Determine the (x, y) coordinate at the center of the cell enclosing the given text.  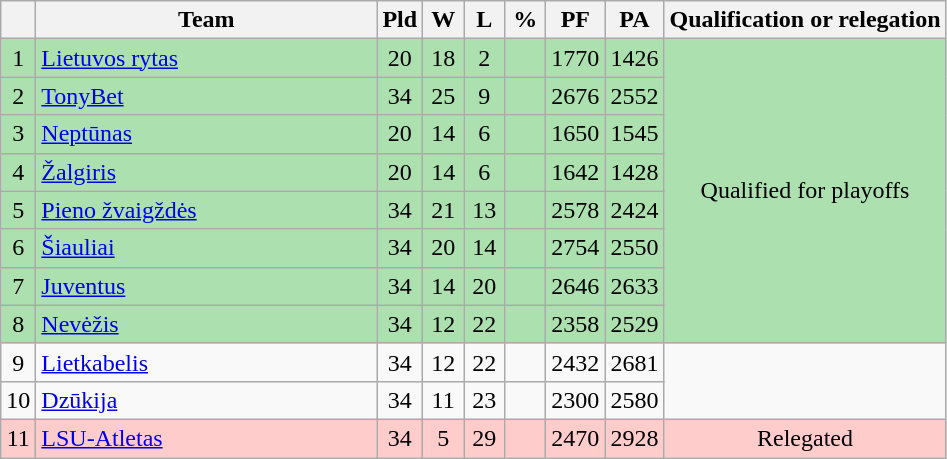
21 (444, 210)
1770 (576, 58)
3 (18, 134)
Nevėžis (206, 324)
8 (18, 324)
L (484, 20)
2358 (576, 324)
1642 (576, 172)
25 (444, 96)
10 (18, 400)
2928 (634, 438)
23 (484, 400)
TonyBet (206, 96)
Pieno žvaigždės (206, 210)
2754 (576, 248)
1 (18, 58)
2424 (634, 210)
29 (484, 438)
1545 (634, 134)
Pld (400, 20)
Dzūkija (206, 400)
Lietuvos rytas (206, 58)
2432 (576, 362)
Relegated (805, 438)
% (526, 20)
2300 (576, 400)
Qualified for playoffs (805, 191)
2550 (634, 248)
PA (634, 20)
2578 (576, 210)
Juventus (206, 286)
2676 (576, 96)
7 (18, 286)
Šiauliai (206, 248)
Neptūnas (206, 134)
2470 (576, 438)
Žalgiris (206, 172)
13 (484, 210)
LSU-Atletas (206, 438)
2681 (634, 362)
18 (444, 58)
2529 (634, 324)
2633 (634, 286)
2552 (634, 96)
4 (18, 172)
PF (576, 20)
1428 (634, 172)
Team (206, 20)
1426 (634, 58)
Qualification or relegation (805, 20)
1650 (576, 134)
Lietkabelis (206, 362)
2580 (634, 400)
W (444, 20)
2646 (576, 286)
